Return the [x, y] coordinate for the center point of the cell that contains the specified text.  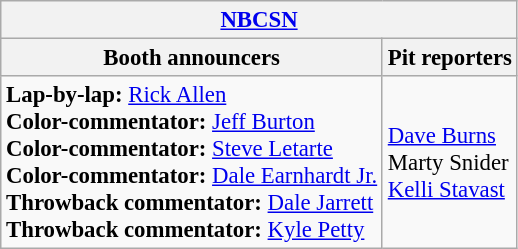
Pit reporters [450, 58]
Booth announcers [192, 58]
NBCSN [260, 20]
Dave BurnsMarty SniderKelli Stavast [450, 162]
